Locate the cell with the specified text and output its (X, Y) center coordinate. 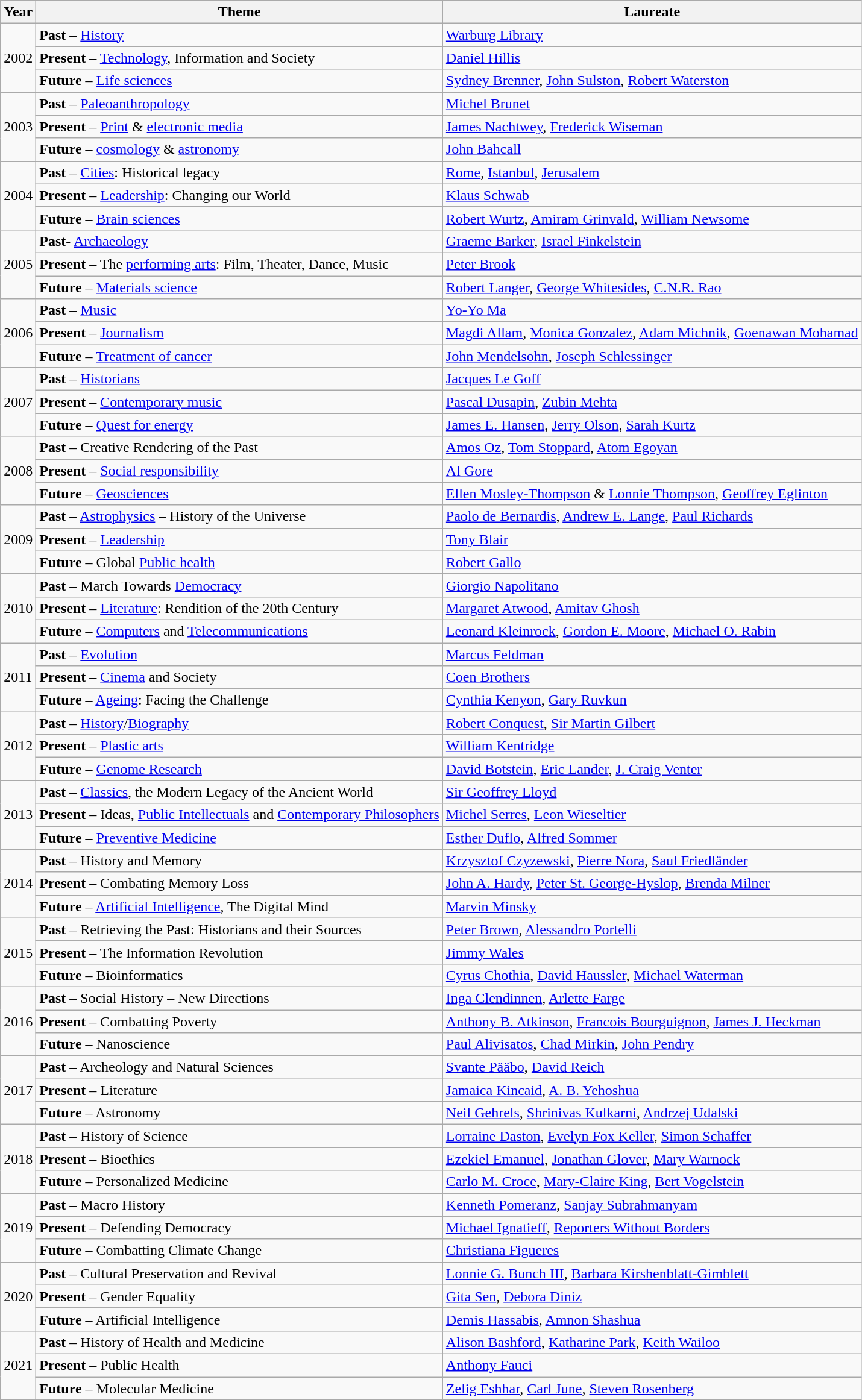
Present – Contemporary music (240, 402)
2018 (18, 1159)
2010 (18, 608)
Past – Retrieving the Past: Historians and their Sources (240, 929)
2008 (18, 471)
John Mendelsohn, Joseph Schlessinger (652, 356)
David Botstein, Eric Lander, J. Craig Venter (652, 769)
Future – Artificial Intelligence (240, 1319)
2019 (18, 1228)
Jimmy Wales (652, 952)
Robert Gallo (652, 562)
Cyrus Chothia, David Haussler, Michael Waterman (652, 975)
Present – Print & electronic media (240, 127)
Future – Ageing: Facing the Challenge (240, 700)
Peter Brown, Alessandro Portelli (652, 929)
Present – Leadership: Changing our World (240, 195)
Past – History (240, 35)
Robert Conquest, Sir Martin Gilbert (652, 723)
Laureate (652, 12)
Past – Social History – New Directions (240, 998)
Past – Historians (240, 379)
2004 (18, 195)
John A. Hardy, Peter St. George-Hyslop, Brenda Milner (652, 884)
Future – Computers and Telecommunications (240, 631)
Past – Creative Rendering of the Past (240, 448)
Demis Hassabis, Amnon Shashua (652, 1319)
Warburg Library (652, 35)
2011 (18, 677)
Neil Gehrels, Shrinivas Kulkarni, Andrzej Udalski (652, 1113)
Coen Brothers (652, 677)
Present – Literature: Rendition of the 20th Century (240, 608)
Lonnie G. Bunch III, Barbara Kirshenblatt-Gimblett (652, 1273)
Past – Archeology and Natural Sciences (240, 1067)
Future – Artificial Intelligence, The Digital Mind (240, 906)
Future – Molecular Medicine (240, 1388)
Anthony B. Atkinson, Francois Bourguignon, James J. Heckman (652, 1022)
Cynthia Kenyon, Gary Ruvkun (652, 700)
Esther Duflo, Alfred Sommer (652, 838)
Past- Archaeology (240, 241)
Klaus Schwab (652, 195)
Margaret Atwood, Amitav Ghosh (652, 608)
Tony Blair (652, 539)
Future – Personalized Medicine (240, 1182)
Present – Combatting Poverty (240, 1022)
John Bahcall (652, 149)
Present – Gender Equality (240, 1296)
Past – History of Health and Medicine (240, 1342)
Past – Evolution (240, 654)
Past – March Towards Democracy (240, 585)
Future – Preventive Medicine (240, 838)
Daniel Hillis (652, 58)
Past – Macro History (240, 1205)
Leonard Kleinrock, Gordon E. Moore, Michael O. Rabin (652, 631)
Future – Brain sciences (240, 218)
Lorraine Daston, Evelyn Fox Keller, Simon Schaffer (652, 1136)
Inga Clendinnen, Arlette Farge (652, 998)
Michael Ignatieff, Reporters Without Borders (652, 1228)
Carlo M. Croce, Mary-Claire King, Bert Vogelstein (652, 1182)
Kenneth Pomeranz, Sanjay Subrahmanyam (652, 1205)
Future – Combatting Climate Change (240, 1251)
Robert Langer, George Whitesides, C.N.R. Rao (652, 287)
James E. Hansen, Jerry Olson, Sarah Kurtz (652, 425)
Alison Bashford, Katharine Park, Keith Wailoo (652, 1342)
Michel Serres, Leon Wieseltier (652, 815)
Past – History of Science (240, 1136)
Future – Bioinformatics (240, 975)
Anthony Fauci (652, 1365)
Gita Sen, Debora Diniz (652, 1296)
Future – Global Public health (240, 562)
Graeme Barker, Israel Finkelstein (652, 241)
2002 (18, 58)
Sir Geoffrey Lloyd (652, 792)
Present – Bioethics (240, 1159)
Future – Life sciences (240, 81)
2012 (18, 746)
Paul Alivisatos, Chad Mirkin, John Pendry (652, 1044)
Michel Brunet (652, 104)
Present – The Information Revolution (240, 952)
Ellen Mosley-Thompson & Lonnie Thompson, Geoffrey Eglinton (652, 494)
Present – Leadership (240, 539)
Krzysztof Czyzewski, Pierre Nora, Saul Friedländer (652, 861)
Past – Classics, the Modern Legacy of the Ancient World (240, 792)
Future – cosmology & astronomy (240, 149)
Present – Public Health (240, 1365)
Amos Oz, Tom Stoppard, Atom Egoyan (652, 448)
2016 (18, 1021)
Past – Music (240, 310)
Theme (240, 12)
Peter Brook (652, 264)
2020 (18, 1296)
Future – Astronomy (240, 1113)
Yo-Yo Ma (652, 310)
Present – Ideas, Public Intellectuals and Contemporary Philosophers (240, 815)
Ezekiel Emanuel, Jonathan Glover, Mary Warnock (652, 1159)
Future – Treatment of cancer (240, 356)
Svante Pääbo, David Reich (652, 1067)
William Kentridge (652, 746)
Zelig Eshhar, Carl June, Steven Rosenberg (652, 1388)
Future – Genome Research (240, 769)
Marvin Minsky (652, 906)
Future – Quest for energy (240, 425)
Past – History and Memory (240, 861)
Present – Journalism (240, 333)
2009 (18, 539)
2013 (18, 815)
James Nachtwey, Frederick Wiseman (652, 127)
Year (18, 12)
Present – Plastic arts (240, 746)
2017 (18, 1090)
Past – Paleoanthropology (240, 104)
2014 (18, 884)
Present – Combating Memory Loss (240, 884)
Jamaica Kincaid, A. B. Yehoshua (652, 1090)
Christiana Figueres (652, 1251)
Present – Literature (240, 1090)
Future – Nanoscience (240, 1044)
Future – Geosciences (240, 494)
2006 (18, 333)
2021 (18, 1365)
2003 (18, 127)
Paolo de Bernardis, Andrew E. Lange, Paul Richards (652, 516)
Past – Cities: Historical legacy (240, 172)
Sydney Brenner, John Sulston, Robert Waterston (652, 81)
2007 (18, 402)
Robert Wurtz, Amiram Grinvald, William Newsome (652, 218)
Magdi Allam, Monica Gonzalez, Adam Michnik, Goenawan Mohamad (652, 333)
Al Gore (652, 471)
Giorgio Napolitano (652, 585)
Present – Social responsibility (240, 471)
Marcus Feldman (652, 654)
Jacques Le Goff (652, 379)
Present – Cinema and Society (240, 677)
Past – History/Biography (240, 723)
Future – Materials science (240, 287)
Past – Cultural Preservation and Revival (240, 1273)
Present – Defending Democracy (240, 1228)
Present – Technology, Information and Society (240, 58)
2005 (18, 264)
Pascal Dusapin, Zubin Mehta (652, 402)
Rome, Istanbul, Jerusalem (652, 172)
Present – The performing arts: Film, Theater, Dance, Music (240, 264)
Past – Astrophysics – History of the Universe (240, 516)
2015 (18, 952)
